Output the [x, y] coordinate of the center of the cell containing the given text.  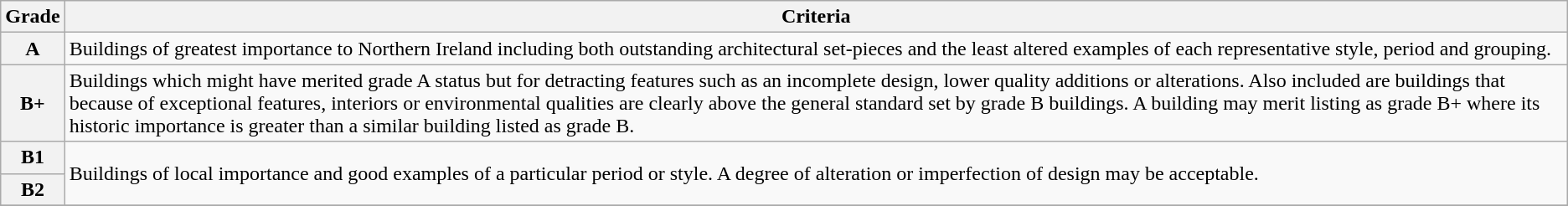
B+ [33, 103]
Grade [33, 17]
Buildings of local importance and good examples of a particular period or style. A degree of alteration or imperfection of design may be acceptable. [816, 173]
B1 [33, 157]
Criteria [816, 17]
A [33, 49]
B2 [33, 189]
